Output the [X, Y] coordinate of the center of the cell containing the given text.  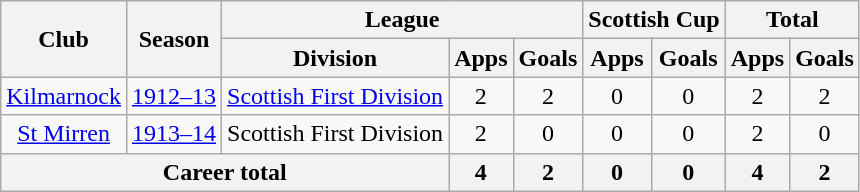
Division [336, 58]
1912–13 [174, 96]
Club [64, 39]
Season [174, 39]
League [402, 20]
Scottish Cup [654, 20]
St Mirren [64, 134]
Career total [225, 172]
Total [792, 20]
1913–14 [174, 134]
Kilmarnock [64, 96]
